Return the [X, Y] coordinate for the center point of the cell that contains the specified text.  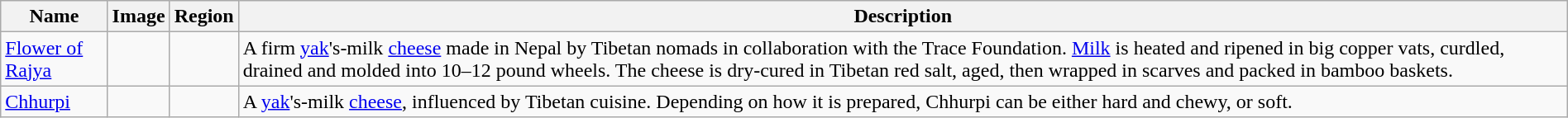
Chhurpi [55, 101]
Flower of Rajya [55, 59]
Image [139, 17]
Name [55, 17]
A yak's-milk cheese, influenced by Tibetan cuisine. Depending on how it is prepared, Chhurpi can be either hard and chewy, or soft. [903, 101]
Region [203, 17]
Description [903, 17]
